Detect which cell encompasses the target text, then output its (x, y) center coordinate. 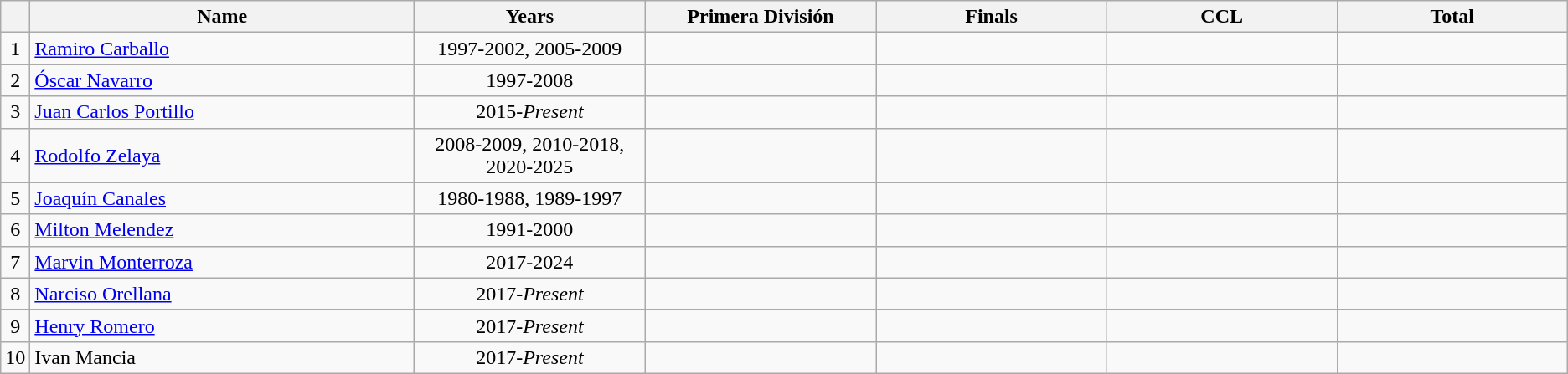
Óscar Navarro (223, 80)
Joaquín Canales (223, 198)
Ramiro Carballo (223, 49)
Rodolfo Zelaya (223, 156)
Years (530, 17)
2008-2009, 2010-2018, 2020-2025 (530, 156)
Henry Romero (223, 325)
2015-Present (530, 112)
Finals (992, 17)
10 (15, 357)
5 (15, 198)
Primera División (761, 17)
Total (1452, 17)
6 (15, 230)
Marvin Monterroza (223, 262)
1980-1988, 1989-1997 (530, 198)
1 (15, 49)
Narciso Orellana (223, 294)
Juan Carlos Portillo (223, 112)
2 (15, 80)
2017-2024 (530, 262)
CCL (1221, 17)
3 (15, 112)
1997-2008 (530, 80)
Name (223, 17)
9 (15, 325)
8 (15, 294)
1991-2000 (530, 230)
4 (15, 156)
Milton Melendez (223, 230)
Ivan Mancia (223, 357)
7 (15, 262)
1997-2002, 2005-2009 (530, 49)
